Return (x, y) of the center of cell containing provided text 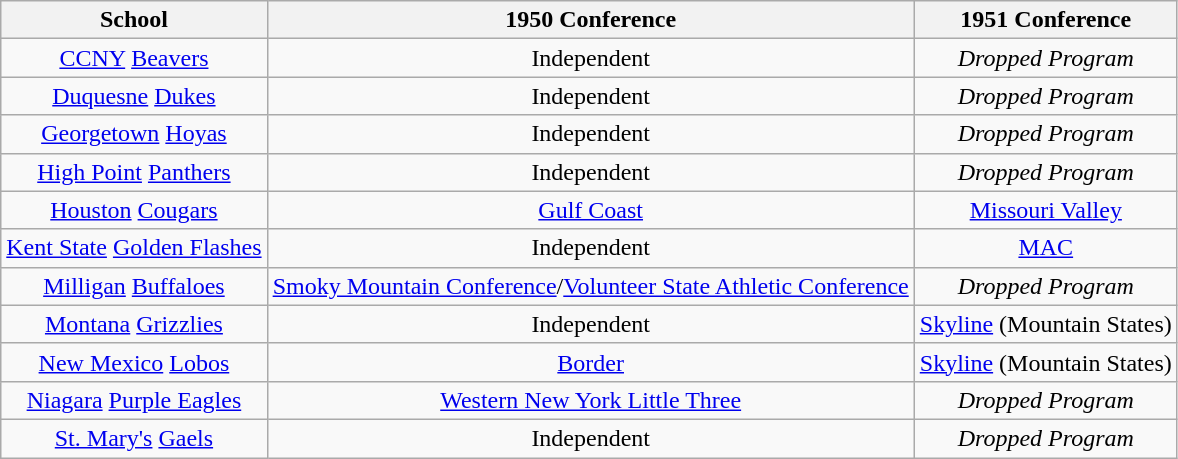
Border (590, 362)
CCNY Beavers (134, 58)
Western New York Little Three (590, 400)
Kent State Golden Flashes (134, 248)
Smoky Mountain Conference/Volunteer State Athletic Conference (590, 286)
Niagara Purple Eagles (134, 400)
Montana Grizzlies (134, 324)
Duquesne Dukes (134, 96)
Georgetown Hoyas (134, 134)
Houston Cougars (134, 210)
New Mexico Lobos (134, 362)
1950 Conference (590, 20)
MAC (1046, 248)
Missouri Valley (1046, 210)
1951 Conference (1046, 20)
St. Mary's Gaels (134, 438)
Milligan Buffaloes (134, 286)
School (134, 20)
Gulf Coast (590, 210)
High Point Panthers (134, 172)
